Find where the given text appears and provide that cell's center as (X, Y) coordinate. 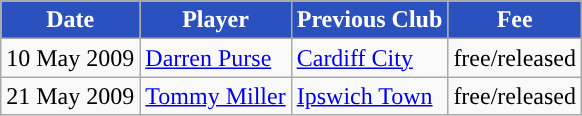
Fee (515, 20)
Cardiff City (370, 58)
Tommy Miller (216, 96)
Darren Purse (216, 58)
Previous Club (370, 20)
Player (216, 20)
10 May 2009 (70, 58)
21 May 2009 (70, 96)
Date (70, 20)
Ipswich Town (370, 96)
